Provide the [x, y] coordinate of the cell's center where the given text is located.  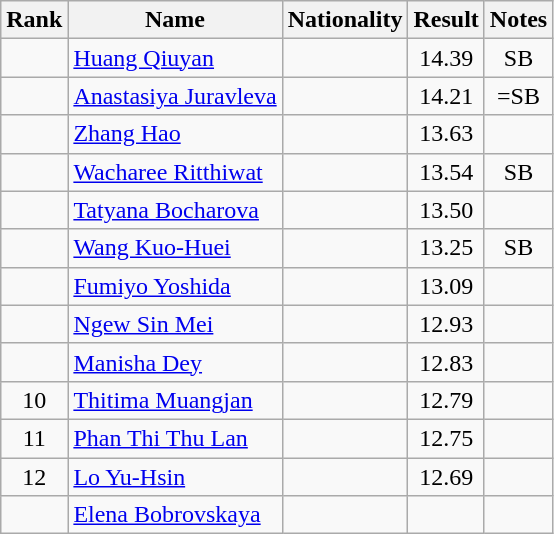
Phan Thi Thu Lan [175, 438]
Lo Yu-Hsin [175, 477]
Elena Bobrovskaya [175, 515]
Zhang Hao [175, 134]
10 [34, 400]
Notes [518, 20]
Fumiyo Yoshida [175, 286]
Result [446, 20]
Ngew Sin Mei [175, 324]
12 [34, 477]
13.25 [446, 248]
Wacharee Ritthiwat [175, 172]
12.69 [446, 477]
12.79 [446, 400]
Tatyana Bocharova [175, 210]
14.21 [446, 96]
12.83 [446, 362]
12.93 [446, 324]
12.75 [446, 438]
13.09 [446, 286]
13.50 [446, 210]
Anastasiya Juravleva [175, 96]
=SB [518, 96]
Manisha Dey [175, 362]
Thitima Muangjan [175, 400]
11 [34, 438]
Nationality [345, 20]
Huang Qiuyan [175, 58]
Wang Kuo-Huei [175, 248]
13.63 [446, 134]
Name [175, 20]
13.54 [446, 172]
Rank [34, 20]
14.39 [446, 58]
